Pinpoint the cell where the given text exists, returning its [x, y] midpoint coordinate. 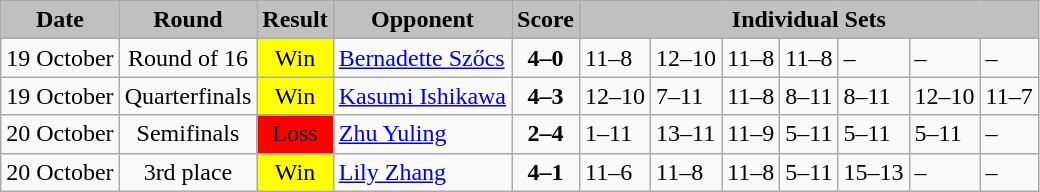
Bernadette Szőcs [422, 58]
Round [188, 20]
Loss [295, 134]
Quarterfinals [188, 96]
4–3 [546, 96]
Semifinals [188, 134]
Opponent [422, 20]
13–11 [686, 134]
2–4 [546, 134]
3rd place [188, 172]
Score [546, 20]
Date [60, 20]
11–9 [751, 134]
Individual Sets [808, 20]
Round of 16 [188, 58]
15–13 [874, 172]
Kasumi Ishikawa [422, 96]
4–0 [546, 58]
11–7 [1009, 96]
11–6 [614, 172]
Result [295, 20]
Lily Zhang [422, 172]
Zhu Yuling [422, 134]
7–11 [686, 96]
4–1 [546, 172]
1–11 [614, 134]
